From the cell containing the given text, extract its center point as (X, Y) coordinate. 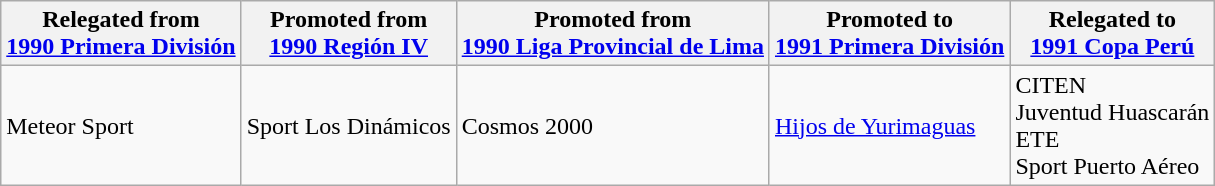
Cosmos 2000 (612, 126)
Relegated to1991 Copa Perú (1112, 34)
CITEN Juventud Huascarán ETE Sport Puerto Aéreo (1112, 126)
Promoted to1991 Primera División (889, 34)
Relegated from1990 Primera División (121, 34)
Hijos de Yurimaguas (889, 126)
Meteor Sport (121, 126)
Sport Los Dinámicos (348, 126)
Promoted from1990 Liga Provincial de Lima (612, 34)
Promoted from1990 Región IV (348, 34)
